Find where the given text appears and provide that cell's center as (X, Y) coordinate. 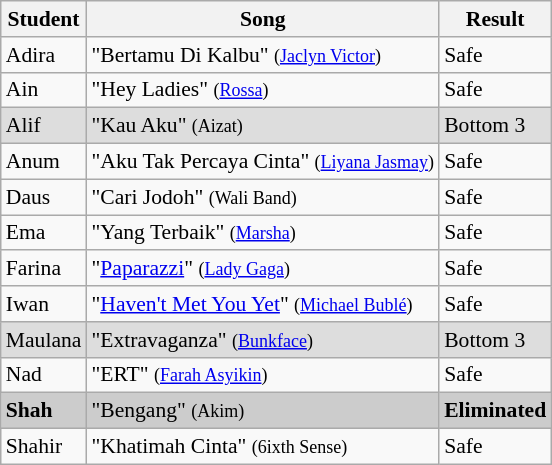
Ain (44, 90)
Alif (44, 126)
Maulana (44, 340)
"Bengang" (Akim) (262, 411)
Nad (44, 375)
"Paparazzi" (Lady Gaga) (262, 269)
Daus (44, 197)
Result (495, 19)
Shah (44, 411)
Farina (44, 269)
"Cari Jodoh" (Wali Band) (262, 197)
"ERT" (Farah Asyikin) (262, 375)
Song (262, 19)
"Bertamu Di Kalbu" (Jaclyn Victor) (262, 55)
Anum (44, 162)
"Khatimah Cinta" (6ixth Sense) (262, 447)
"Yang Terbaik" (Marsha) (262, 233)
Iwan (44, 304)
Student (44, 19)
"Extravaganza" (Bunkface) (262, 340)
Eliminated (495, 411)
Shahir (44, 447)
"Haven't Met You Yet" (Michael Bublé) (262, 304)
Adira (44, 55)
Ema (44, 233)
"Kau Aku" (Aizat) (262, 126)
"Aku Tak Percaya Cinta" (Liyana Jasmay) (262, 162)
"Hey Ladies" (Rossa) (262, 90)
